Determine the [x, y] coordinate at the center of the cell enclosing the given text.  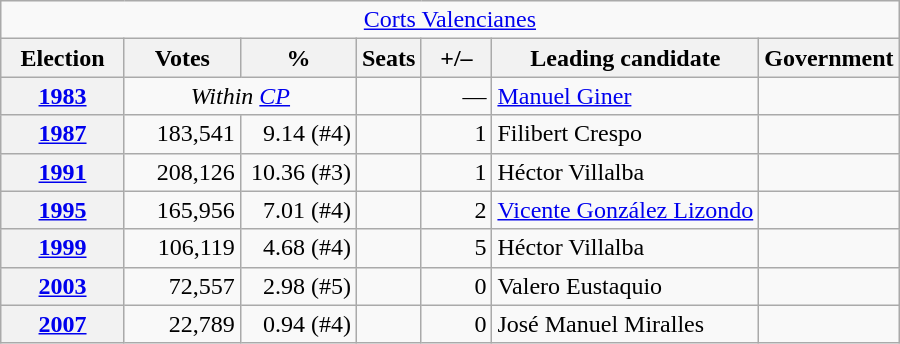
Vicente González Lizondo [626, 210]
22,789 [182, 324]
72,557 [182, 286]
1991 [63, 172]
Within CP [240, 96]
165,956 [182, 210]
% [298, 58]
Seats [388, 58]
4.68 (#4) [298, 248]
5 [456, 248]
9.14 (#4) [298, 134]
Valero Eustaquio [626, 286]
Leading candidate [626, 58]
+/– [456, 58]
183,541 [182, 134]
2003 [63, 286]
1983 [63, 96]
— [456, 96]
Manuel Giner [626, 96]
José Manuel Miralles [626, 324]
2 [456, 210]
1999 [63, 248]
0.94 (#4) [298, 324]
2007 [63, 324]
1995 [63, 210]
10.36 (#3) [298, 172]
Election [63, 58]
Votes [182, 58]
208,126 [182, 172]
2.98 (#5) [298, 286]
7.01 (#4) [298, 210]
1987 [63, 134]
Filibert Crespo [626, 134]
Corts Valencianes [450, 20]
106,119 [182, 248]
Government [829, 58]
